Return the [X, Y] coordinate for the center point of the cell that contains the specified text.  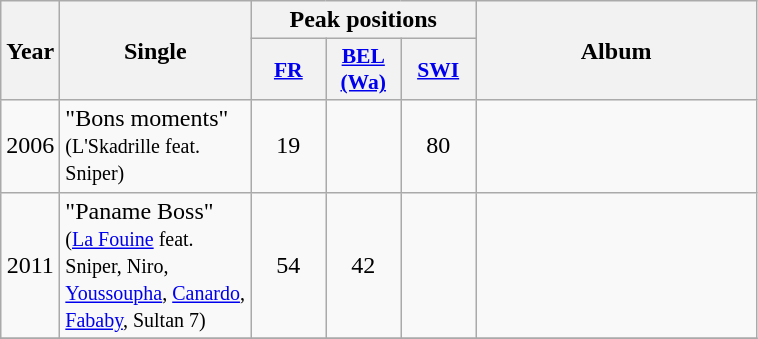
2011 [30, 265]
80 [438, 146]
Peak positions [364, 20]
Single [156, 50]
42 [364, 265]
2006 [30, 146]
Year [30, 50]
"Bons moments"(L'Skadrille feat. Sniper) [156, 146]
FR [288, 70]
SWI [438, 70]
19 [288, 146]
BEL (Wa) [364, 70]
54 [288, 265]
Album [616, 50]
"Paname Boss"(La Fouine feat. Sniper, Niro, Youssoupha, Canardo, Fababy, Sultan 7) [156, 265]
